Scan for the cell matching the given text and deliver its [X, Y] coordinate at center. 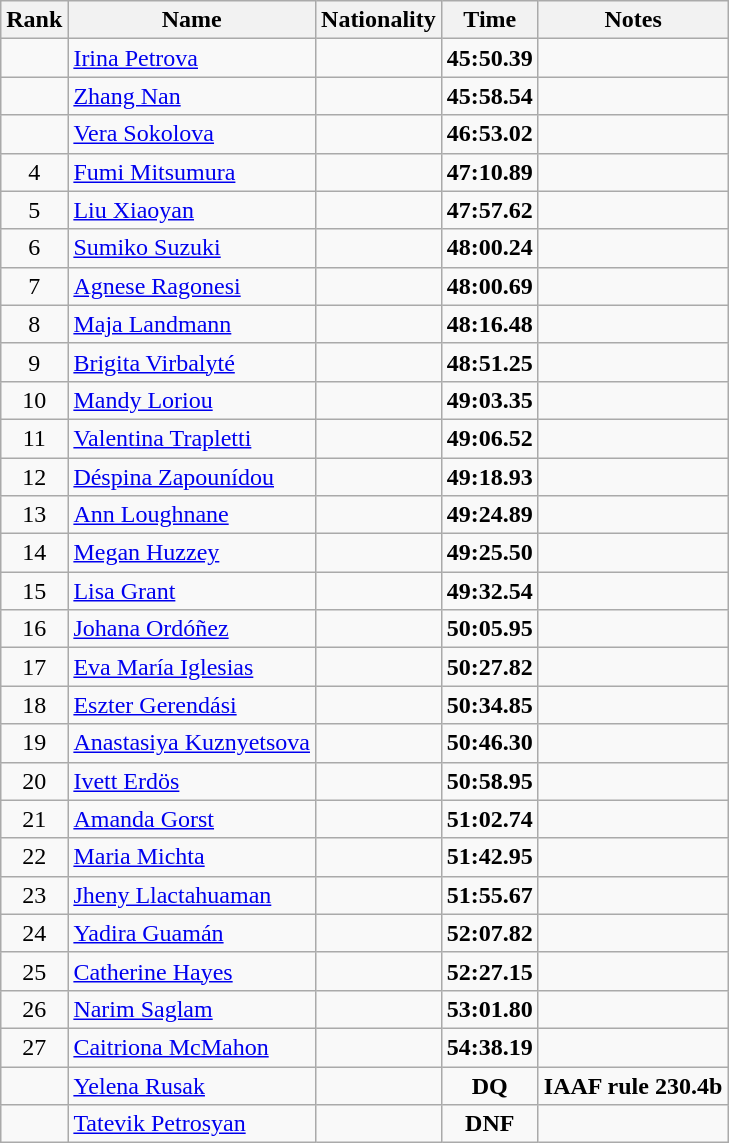
50:46.30 [490, 743]
53:01.80 [490, 1009]
51:02.74 [490, 819]
45:50.39 [490, 58]
21 [34, 819]
50:34.85 [490, 705]
Ivett Erdös [192, 781]
4 [34, 172]
Narim Saglam [192, 1009]
Ann Loughnane [192, 515]
Eva María Iglesias [192, 667]
50:27.82 [490, 667]
48:00.24 [490, 248]
Irina Petrova [192, 58]
Catherine Hayes [192, 971]
48:51.25 [490, 362]
Yadira Guamán [192, 933]
23 [34, 895]
Brigita Virbalyté [192, 362]
14 [34, 553]
Maja Landmann [192, 324]
51:42.95 [490, 857]
Agnese Ragonesi [192, 286]
Mandy Loriou [192, 400]
19 [34, 743]
26 [34, 1009]
49:03.35 [490, 400]
20 [34, 781]
Vera Sokolova [192, 134]
50:58.95 [490, 781]
Anastasiya Kuznyetsova [192, 743]
49:18.93 [490, 477]
51:55.67 [490, 895]
Notes [633, 20]
Déspina Zapounídou [192, 477]
DNF [490, 1124]
11 [34, 438]
Time [490, 20]
IAAF rule 230.4b [633, 1085]
Name [192, 20]
49:06.52 [490, 438]
7 [34, 286]
17 [34, 667]
9 [34, 362]
24 [34, 933]
6 [34, 248]
Valentina Trapletti [192, 438]
13 [34, 515]
Yelena Rusak [192, 1085]
Johana Ordóñez [192, 629]
8 [34, 324]
27 [34, 1047]
DQ [490, 1085]
10 [34, 400]
12 [34, 477]
47:57.62 [490, 210]
Sumiko Suzuki [192, 248]
52:27.15 [490, 971]
Tatevik Petrosyan [192, 1124]
52:07.82 [490, 933]
Megan Huzzey [192, 553]
Eszter Gerendási [192, 705]
25 [34, 971]
48:00.69 [490, 286]
18 [34, 705]
16 [34, 629]
15 [34, 591]
47:10.89 [490, 172]
49:32.54 [490, 591]
Zhang Nan [192, 96]
5 [34, 210]
49:24.89 [490, 515]
Lisa Grant [192, 591]
Jheny Llactahuaman [192, 895]
Amanda Gorst [192, 819]
50:05.95 [490, 629]
46:53.02 [490, 134]
Nationality [379, 20]
Rank [34, 20]
Liu Xiaoyan [192, 210]
49:25.50 [490, 553]
Caitriona McMahon [192, 1047]
54:38.19 [490, 1047]
22 [34, 857]
Maria Michta [192, 857]
48:16.48 [490, 324]
45:58.54 [490, 96]
Fumi Mitsumura [192, 172]
